Provide the [x, y] coordinate of the cell's center where the given text is located.  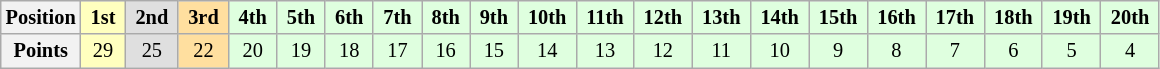
18th [1013, 17]
18 [349, 51]
1st [104, 17]
3rd [203, 17]
22 [203, 51]
14 [547, 51]
Position [41, 17]
20th [1130, 17]
6th [349, 17]
15 [494, 51]
5th [301, 17]
16 [446, 51]
20 [253, 51]
Points [41, 51]
11 [721, 51]
4th [253, 17]
9th [494, 17]
13 [604, 51]
2nd [152, 17]
15th [838, 17]
10th [547, 17]
11th [604, 17]
12 [663, 51]
17 [397, 51]
5 [1071, 51]
10 [779, 51]
4 [1130, 51]
9 [838, 51]
12th [663, 17]
7 [955, 51]
19 [301, 51]
7th [397, 17]
29 [104, 51]
17th [955, 17]
6 [1013, 51]
8 [896, 51]
13th [721, 17]
25 [152, 51]
19th [1071, 17]
16th [896, 17]
14th [779, 17]
8th [446, 17]
